From the cell containing the given text, extract its center point as (X, Y) coordinate. 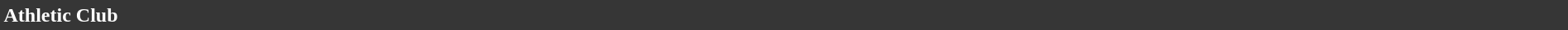
Athletic Club (784, 15)
